Capture the cell that displays the provided text and extract its (X, Y) central coordinate. 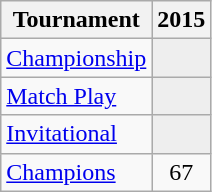
Tournament (76, 20)
Champions (76, 172)
Championship (76, 58)
Match Play (76, 96)
2015 (182, 20)
67 (182, 172)
Invitational (76, 134)
